Scan for the cell matching the given text and deliver its [x, y] coordinate at center. 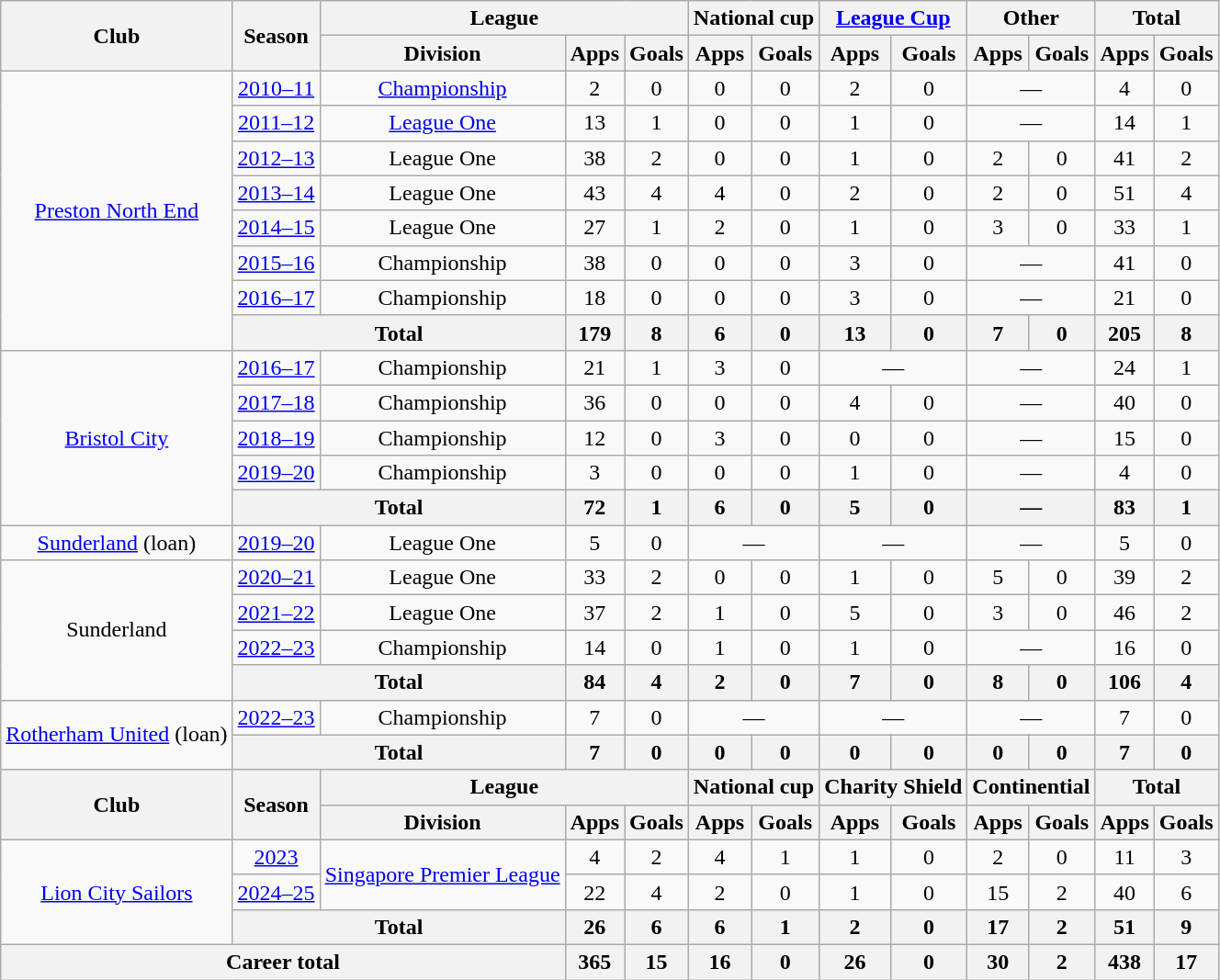
36 [594, 402]
Charity Shield [893, 787]
27 [594, 228]
22 [594, 892]
39 [1124, 578]
2020–21 [276, 578]
Lion City Sailors [117, 892]
2024–25 [276, 892]
179 [594, 332]
24 [1124, 367]
2013–14 [276, 193]
Other [1031, 18]
9 [1186, 927]
84 [594, 682]
2017–18 [276, 402]
2011–12 [276, 123]
Bristol City [117, 437]
11 [1124, 857]
30 [998, 962]
18 [594, 298]
Continential [1031, 787]
Sunderland (loan) [117, 543]
2010–11 [276, 88]
Preston North End [117, 210]
2018–19 [276, 438]
2014–15 [276, 228]
37 [594, 613]
205 [1124, 332]
2015–16 [276, 263]
438 [1124, 962]
43 [594, 193]
Rotherham United (loan) [117, 735]
106 [1124, 682]
Singapore Premier League [443, 874]
12 [594, 438]
Sunderland [117, 630]
Career total [283, 962]
83 [1124, 508]
2023 [276, 857]
365 [594, 962]
2012–13 [276, 158]
46 [1124, 613]
League Cup [893, 18]
2021–22 [276, 613]
72 [594, 508]
